From the cell containing the given text, extract its center point as [X, Y] coordinate. 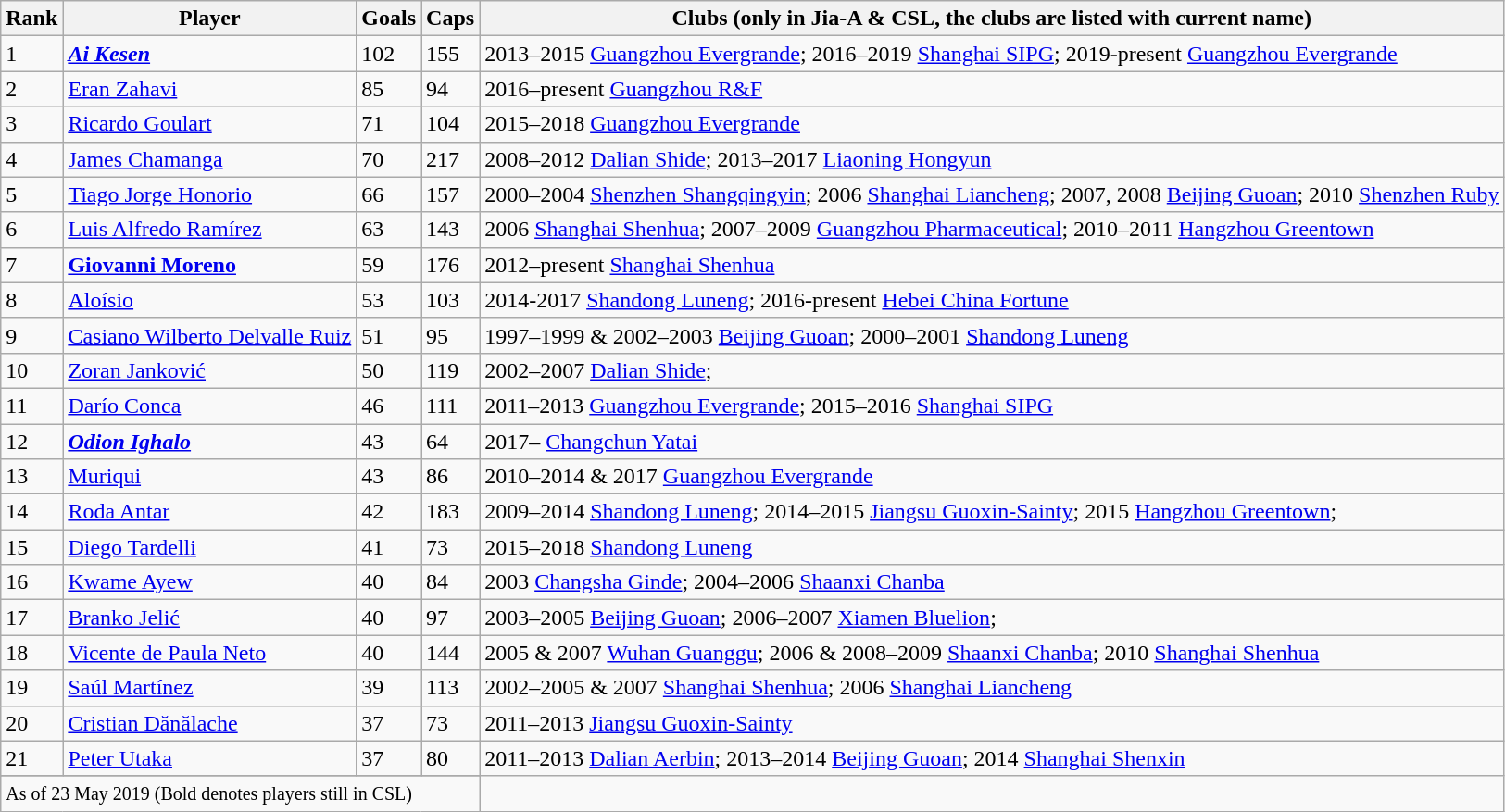
5 [31, 194]
Eran Zahavi [209, 89]
2000–2004 Shenzhen Shangqingyin; 2006 Shanghai Liancheng; 2007, 2008 Beijing Guoan; 2010 Shenzhen Ruby [992, 194]
176 [450, 265]
2002–2007 Dalian Shide; [992, 370]
Aloísio [209, 300]
Vicente de Paula Neto [209, 653]
19 [31, 688]
14 [31, 512]
70 [389, 159]
66 [389, 194]
7 [31, 265]
2003 Changsha Ginde; 2004–2006 Shaanxi Chanba [992, 582]
217 [450, 159]
64 [450, 442]
As of 23 May 2019 (Bold denotes players still in CSL) [241, 793]
157 [450, 194]
James Chamanga [209, 159]
1 [31, 54]
11 [31, 406]
3 [31, 124]
Muriqui [209, 477]
53 [389, 300]
6 [31, 230]
2015–2018 Guangzhou Evergrande [992, 124]
39 [389, 688]
104 [450, 124]
86 [450, 477]
Diego Tardelli [209, 547]
Clubs (only in Jia-A & CSL, the clubs are listed with current name) [992, 19]
50 [389, 370]
20 [31, 723]
2017– Changchun Yatai [992, 442]
2003–2005 Beijing Guoan; 2006–2007 Xiamen Bluelion; [992, 618]
4 [31, 159]
103 [450, 300]
2008–2012 Dalian Shide; 2013–2017 Liaoning Hongyun [992, 159]
18 [31, 653]
Casiano Wilberto Delvalle Ruiz [209, 335]
Ricardo Goulart [209, 124]
2011–2013 Dalian Aerbin; 2013–2014 Beijing Guoan; 2014 Shanghai Shenxin [992, 758]
84 [450, 582]
2005 & 2007 Wuhan Guanggu; 2006 & 2008–2009 Shaanxi Chanba; 2010 Shanghai Shenhua [992, 653]
2012–present Shanghai Shenhua [992, 265]
113 [450, 688]
Luis Alfredo Ramírez [209, 230]
143 [450, 230]
94 [450, 89]
1997–1999 & 2002–2003 Beijing Guoan; 2000–2001 Shandong Luneng [992, 335]
63 [389, 230]
2010–2014 & 2017 Guangzhou Evergrande [992, 477]
Darío Conca [209, 406]
95 [450, 335]
119 [450, 370]
2014-2017 Shandong Luneng; 2016-present Hebei China Fortune [992, 300]
Roda Antar [209, 512]
Ai Kesen [209, 54]
2009–2014 Shandong Luneng; 2014–2015 Jiangsu Guoxin-Sainty; 2015 Hangzhou Greentown; [992, 512]
46 [389, 406]
85 [389, 89]
Rank [31, 19]
102 [389, 54]
Saúl Martínez [209, 688]
15 [31, 547]
2011–2013 Guangzhou Evergrande; 2015–2016 Shanghai SIPG [992, 406]
Kwame Ayew [209, 582]
2013–2015 Guangzhou Evergrande; 2016–2019 Shanghai SIPG; 2019-present Guangzhou Evergrande [992, 54]
16 [31, 582]
Tiago Jorge Honorio [209, 194]
41 [389, 547]
97 [450, 618]
13 [31, 477]
2015–2018 Shandong Luneng [992, 547]
111 [450, 406]
51 [389, 335]
8 [31, 300]
2002–2005 & 2007 Shanghai Shenhua; 2006 Shanghai Liancheng [992, 688]
9 [31, 335]
Branko Jelić [209, 618]
17 [31, 618]
183 [450, 512]
2011–2013 Jiangsu Guoxin-Sainty [992, 723]
Goals [389, 19]
10 [31, 370]
42 [389, 512]
Odion Ighalo [209, 442]
21 [31, 758]
2 [31, 89]
59 [389, 265]
Cristian Dănălache [209, 723]
2006 Shanghai Shenhua; 2007–2009 Guangzhou Pharmaceutical; 2010–2011 Hangzhou Greentown [992, 230]
71 [389, 124]
Caps [450, 19]
2016–present Guangzhou R&F [992, 89]
Peter Utaka [209, 758]
144 [450, 653]
Giovanni Moreno [209, 265]
155 [450, 54]
80 [450, 758]
Player [209, 19]
12 [31, 442]
Zoran Janković [209, 370]
